Locate the cell with the specified text and output its (x, y) center coordinate. 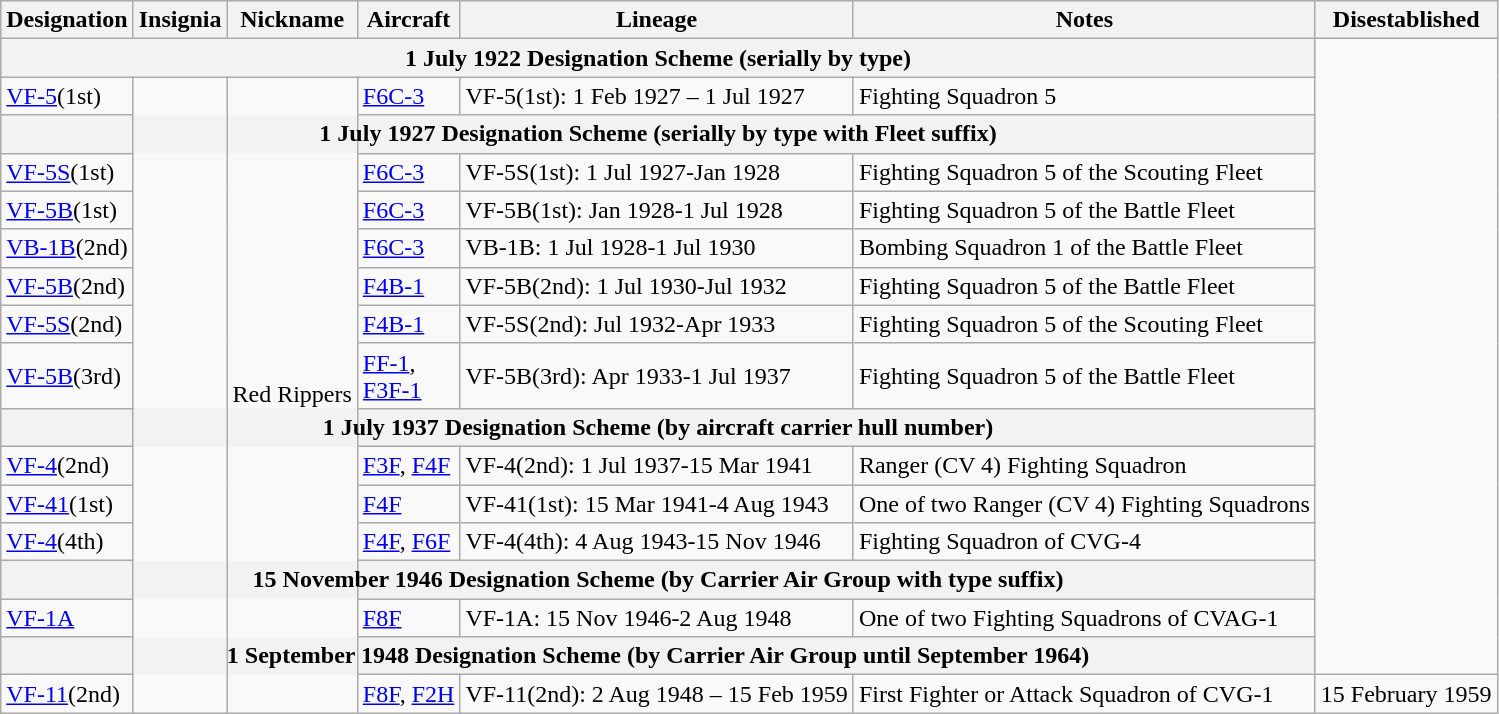
VF-5B(3rd): Apr 1933-1 Jul 1937 (657, 376)
VF-5B(2nd) (67, 286)
Insignia (180, 20)
VB-1B(2nd) (67, 248)
F8F (408, 618)
VF-41(1st) (67, 503)
Ranger (CV 4) Fighting Squadron (1084, 465)
VF-5S(1st): 1 Jul 1927-Jan 1928 (657, 172)
VF-5B(1st) (67, 210)
15 November 1946 Designation Scheme (by Carrier Air Group with type suffix) (658, 580)
VF-5(1st): 1 Feb 1927 – 1 Jul 1927 (657, 96)
VF-11(2nd) (67, 694)
Fighting Squadron of CVG-4 (1084, 542)
VF-5S(2nd) (67, 324)
One of two Ranger (CV 4) Fighting Squadrons (1084, 503)
VB-1B: 1 Jul 1928-1 Jul 1930 (657, 248)
VF-4(4th): 4 Aug 1943-15 Nov 1946 (657, 542)
Nickname (292, 20)
VF-4(4th) (67, 542)
F4F (408, 503)
1 July 1937 Designation Scheme (by aircraft carrier hull number) (658, 427)
VF-5B(2nd): 1 Jul 1930-Jul 1932 (657, 286)
VF-1A: 15 Nov 1946-2 Aug 1948 (657, 618)
F4F, F6F (408, 542)
VF-4(2nd): 1 Jul 1937-15 Mar 1941 (657, 465)
F3F, F4F (408, 465)
VF-5B(1st): Jan 1928-1 Jul 1928 (657, 210)
VF-11(2nd): 2 Aug 1948 – 15 Feb 1959 (657, 694)
Red Rippers (292, 395)
Lineage (657, 20)
1 July 1922 Designation Scheme (serially by type) (658, 58)
VF-5S(2nd): Jul 1932-Apr 1933 (657, 324)
Designation (67, 20)
Notes (1084, 20)
VF-1A (67, 618)
VF-5(1st) (67, 96)
Disestablished (1406, 20)
1 September 1948 Designation Scheme (by Carrier Air Group until September 1964) (658, 656)
Fighting Squadron 5 (1084, 96)
VF-4(2nd) (67, 465)
One of two Fighting Squadrons of CVAG-1 (1084, 618)
First Fighter or Attack Squadron of CVG-1 (1084, 694)
F8F, F2H (408, 694)
FF-1,F3F-1 (408, 376)
VF-5S(1st) (67, 172)
Aircraft (408, 20)
VF-41(1st): 15 Mar 1941-4 Aug 1943 (657, 503)
VF-5B(3rd) (67, 376)
Bombing Squadron 1 of the Battle Fleet (1084, 248)
1 July 1927 Designation Scheme (serially by type with Fleet suffix) (658, 134)
15 February 1959 (1406, 694)
